Identify which cell holds the provided text, then report its [x, y] central coordinate. 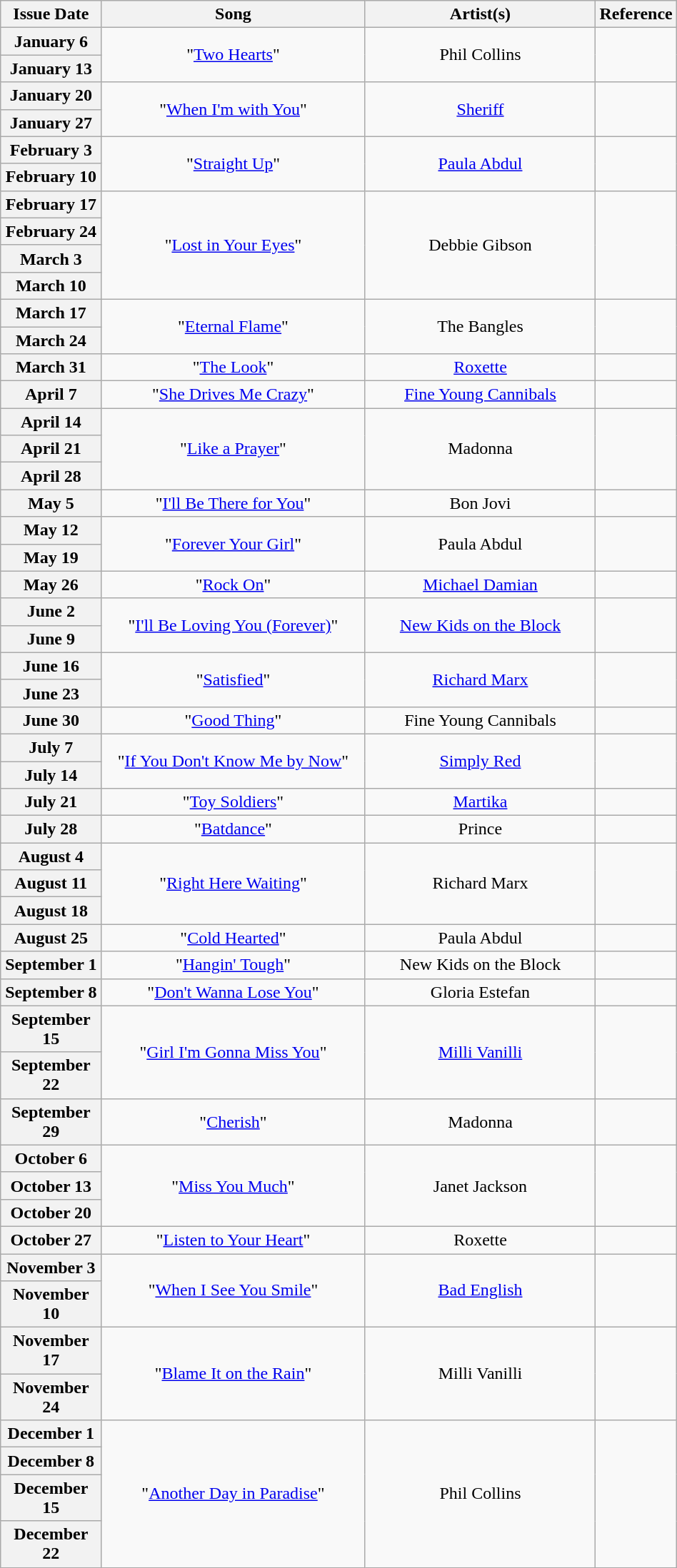
"Rock On" [233, 585]
July 14 [51, 774]
Martika [480, 802]
June 9 [51, 639]
October 27 [51, 1240]
April 21 [51, 449]
"Lost in Your Eyes" [233, 245]
July 28 [51, 829]
"Batdance" [233, 829]
"Listen to Your Heart" [233, 1240]
"Toy Soldiers" [233, 802]
March 3 [51, 258]
"Another Day in Paradise" [233, 1494]
"Two Hearts" [233, 55]
May 26 [51, 585]
Simply Red [480, 761]
July 7 [51, 747]
"I'll Be Loving You (Forever)" [233, 625]
August 18 [51, 911]
"Don't Wanna Lose You" [233, 992]
Prince [480, 829]
October 6 [51, 1158]
"Cherish" [233, 1122]
November 3 [51, 1267]
April 7 [51, 395]
June 2 [51, 612]
May 12 [51, 530]
Bon Jovi [480, 503]
March 17 [51, 313]
April 28 [51, 476]
September 1 [51, 965]
"When I'm with You" [233, 109]
March 10 [51, 285]
October 13 [51, 1185]
November 24 [51, 1397]
July 21 [51, 802]
June 16 [51, 666]
May 19 [51, 557]
Debbie Gibson [480, 245]
January 6 [51, 41]
"Eternal Flame" [233, 326]
Issue Date [51, 14]
"I'll Be There for You" [233, 503]
December 15 [51, 1497]
August 11 [51, 884]
August 4 [51, 856]
Bad English [480, 1290]
August 25 [51, 938]
"Girl I'm Gonna Miss You" [233, 1052]
October 20 [51, 1213]
December 1 [51, 1434]
January 27 [51, 123]
September 8 [51, 992]
January 20 [51, 96]
December 22 [51, 1544]
"Straight Up" [233, 163]
Janet Jackson [480, 1185]
September 22 [51, 1075]
February 10 [51, 177]
Michael Damian [480, 585]
February 3 [51, 150]
"Satisfied" [233, 679]
"Miss You Much" [233, 1185]
December 8 [51, 1461]
Gloria Estefan [480, 992]
"If You Don't Know Me by Now" [233, 761]
September 15 [51, 1029]
The Bangles [480, 326]
April 14 [51, 422]
Song [233, 14]
November 10 [51, 1305]
February 24 [51, 231]
September 29 [51, 1122]
"She Drives Me Crazy" [233, 395]
"Cold Hearted" [233, 938]
June 30 [51, 720]
Reference [636, 14]
June 23 [51, 693]
"The Look" [233, 368]
"Blame It on the Rain" [233, 1374]
May 5 [51, 503]
"Like a Prayer" [233, 449]
"Good Thing" [233, 720]
Sheriff [480, 109]
"When I See You Smile" [233, 1290]
November 17 [51, 1350]
January 13 [51, 69]
"Forever Your Girl" [233, 544]
March 31 [51, 368]
March 24 [51, 340]
"Right Here Waiting" [233, 884]
February 17 [51, 204]
"Hangin' Tough" [233, 965]
Artist(s) [480, 14]
